Return the (x, y) coordinate for the center point of the cell that contains the specified text.  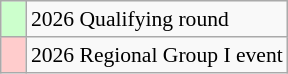
2026 Qualifying round (157, 19)
2026 Regional Group I event (157, 55)
